Extract the (X, Y) coordinate from the center of the cell holding the provided text.  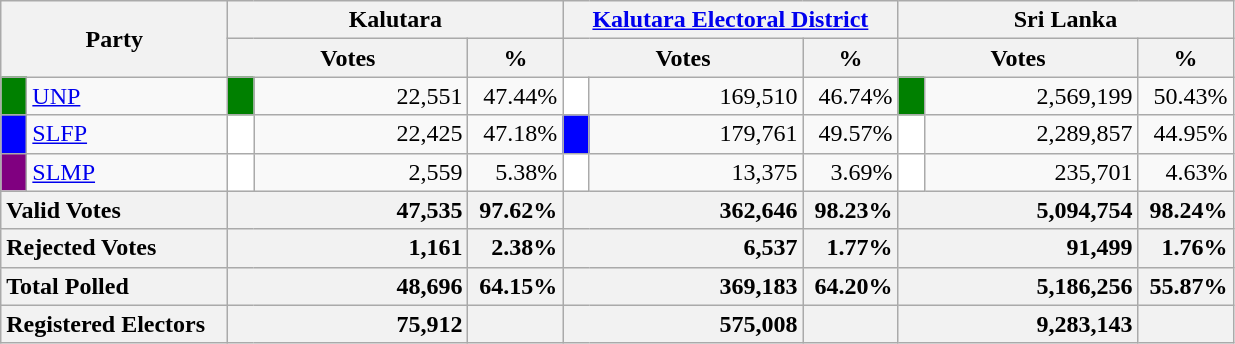
4.63% (1186, 172)
48,696 (348, 286)
1,161 (348, 248)
3.69% (850, 172)
75,912 (348, 324)
22,425 (361, 134)
169,510 (696, 96)
13,375 (696, 172)
55.87% (1186, 286)
5,186,256 (1018, 286)
SLMP (128, 172)
369,183 (683, 286)
1.76% (1186, 248)
98.24% (1186, 210)
575,008 (683, 324)
Valid Votes (114, 210)
Sri Lanka (1066, 20)
Total Polled (114, 286)
2,289,857 (1031, 134)
Party (114, 39)
49.57% (850, 134)
46.74% (850, 96)
9,283,143 (1018, 324)
47.44% (516, 96)
91,499 (1018, 248)
47.18% (516, 134)
98.23% (850, 210)
50.43% (1186, 96)
Kalutara Electoral District (730, 20)
235,701 (1031, 172)
179,761 (696, 134)
2.38% (516, 248)
1.77% (850, 248)
64.20% (850, 286)
UNP (128, 96)
6,537 (683, 248)
22,551 (361, 96)
97.62% (516, 210)
SLFP (128, 134)
2,569,199 (1031, 96)
64.15% (516, 286)
2,559 (361, 172)
Rejected Votes (114, 248)
Registered Electors (114, 324)
Kalutara (396, 20)
362,646 (683, 210)
44.95% (1186, 134)
47,535 (348, 210)
5,094,754 (1018, 210)
5.38% (516, 172)
